Capture the cell that displays the provided text and extract its [X, Y] central coordinate. 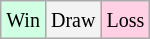
Draw [72, 20]
Loss [126, 20]
Win [24, 20]
